Find where the given text appears and provide that cell's center as (X, Y) coordinate. 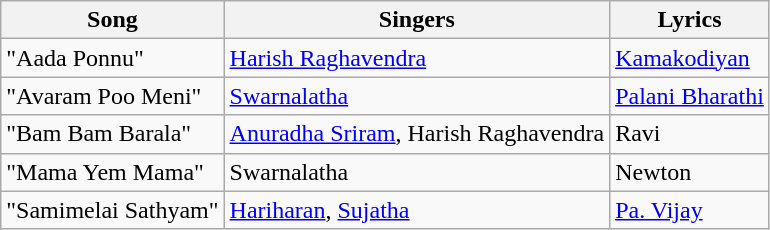
Hariharan, Sujatha (417, 210)
Ravi (690, 134)
"Avaram Poo Meni" (112, 96)
Lyrics (690, 20)
"Bam Bam Barala" (112, 134)
Pa. Vijay (690, 210)
Newton (690, 172)
Kamakodiyan (690, 58)
Anuradha Sriram, Harish Raghavendra (417, 134)
Harish Raghavendra (417, 58)
Singers (417, 20)
"Samimelai Sathyam" (112, 210)
Palani Bharathi (690, 96)
"Aada Ponnu" (112, 58)
"Mama Yem Mama" (112, 172)
Song (112, 20)
